Scan for the cell matching the given text and deliver its (X, Y) coordinate at center. 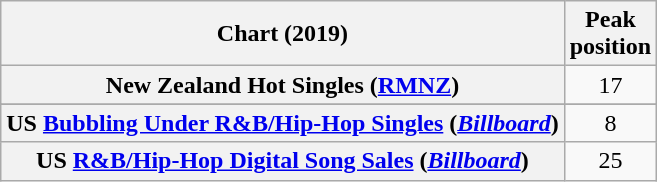
New Zealand Hot Singles (RMNZ) (282, 85)
25 (610, 161)
8 (610, 123)
US R&B/Hip-Hop Digital Song Sales (Billboard) (282, 161)
US Bubbling Under R&B/Hip-Hop Singles (Billboard) (282, 123)
17 (610, 85)
Chart (2019) (282, 34)
Peakposition (610, 34)
